Search for the cell housing the specified text and yield its (X, Y) center coordinate. 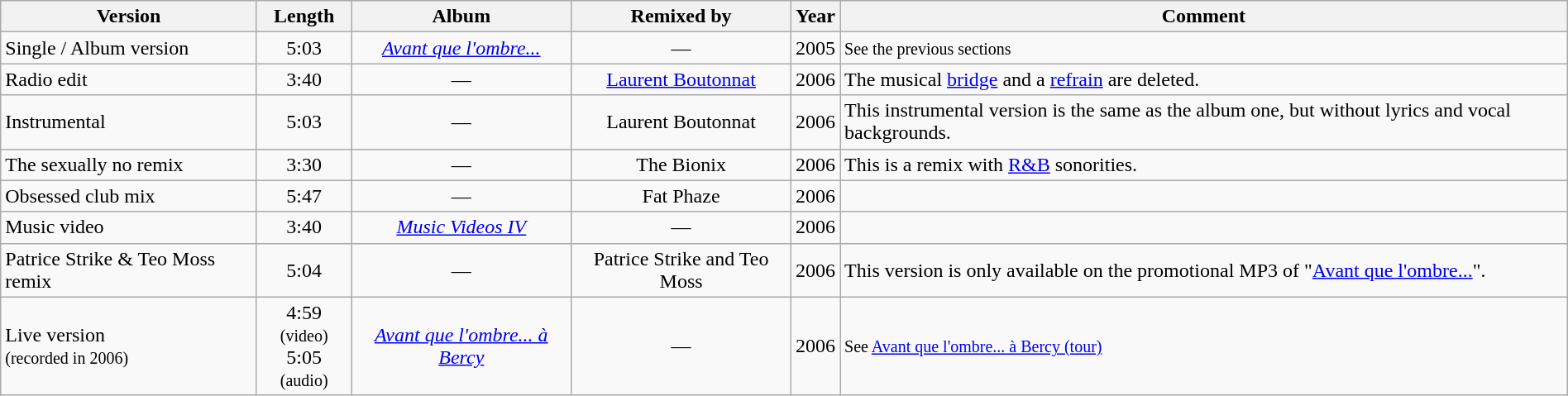
Radio edit (129, 79)
The Bionix (681, 165)
Avant que l'ombre... à Bercy (461, 346)
This instrumental version is the same as the album one, but without lyrics and vocal backgrounds. (1204, 122)
Live version (recorded in 2006) (129, 346)
5:04 (304, 270)
The sexually no remix (129, 165)
This version is only available on the promotional MP3 of "Avant que l'ombre...". (1204, 270)
This is a remix with R&B sonorities. (1204, 165)
4:59 (video) 5:05 (audio) (304, 346)
Comment (1204, 17)
3:30 (304, 165)
2005 (815, 48)
Patrice Strike and Teo Moss (681, 270)
Patrice Strike & Teo Moss remix (129, 270)
The musical bridge and a refrain are deleted. (1204, 79)
Year (815, 17)
Fat Phaze (681, 196)
Avant que l'ombre... (461, 48)
Length (304, 17)
Remixed by (681, 17)
Single / Album version (129, 48)
5:47 (304, 196)
See Avant que l'ombre... à Bercy (tour) (1204, 346)
Instrumental (129, 122)
Obsessed club mix (129, 196)
Version (129, 17)
Music video (129, 227)
See the previous sections (1204, 48)
Album (461, 17)
Music Videos IV (461, 227)
